Find where the given text appears and provide that cell's center as [X, Y] coordinate. 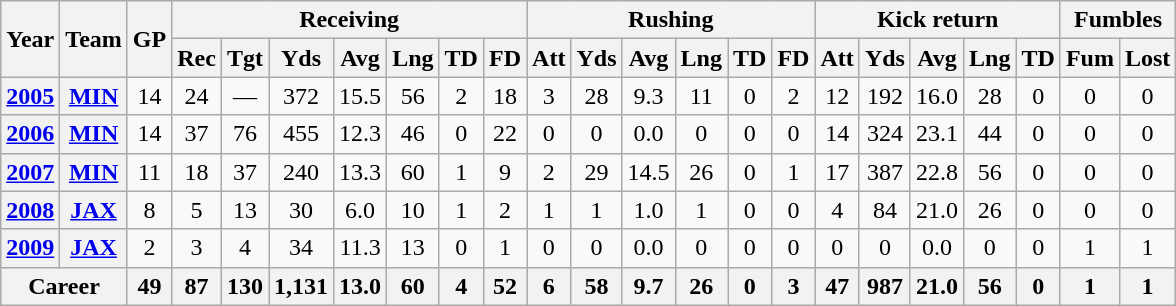
1,131 [300, 286]
Lost [1147, 58]
2007 [30, 172]
15.5 [360, 96]
22 [504, 134]
324 [884, 134]
192 [884, 96]
Kick return [938, 20]
29 [596, 172]
387 [884, 172]
130 [244, 286]
6 [549, 286]
8 [149, 210]
1.0 [648, 210]
9 [504, 172]
Fumbles [1118, 20]
5 [197, 210]
16.0 [936, 96]
372 [300, 96]
34 [300, 248]
58 [596, 286]
11.3 [360, 248]
47 [837, 286]
87 [197, 286]
— [244, 96]
12.3 [360, 134]
49 [149, 286]
Rec [197, 58]
Fum [1090, 58]
46 [413, 134]
24 [197, 96]
6.0 [360, 210]
Team [94, 39]
30 [300, 210]
76 [244, 134]
44 [990, 134]
Receiving [350, 20]
84 [884, 210]
13.3 [360, 172]
240 [300, 172]
2005 [30, 96]
GP [149, 39]
2008 [30, 210]
23.1 [936, 134]
9.3 [648, 96]
2009 [30, 248]
Year [30, 39]
455 [300, 134]
Tgt [244, 58]
52 [504, 286]
Rushing [671, 20]
10 [413, 210]
22.8 [936, 172]
13.0 [360, 286]
Career [64, 286]
987 [884, 286]
12 [837, 96]
2006 [30, 134]
17 [837, 172]
9.7 [648, 286]
14.5 [648, 172]
